From the cell containing the given text, extract its center point as [x, y] coordinate. 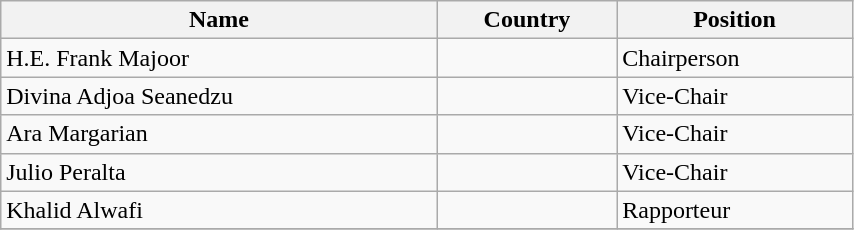
H.E. Frank Majoor [219, 58]
Position [735, 20]
Name [219, 20]
Country [526, 20]
Chairperson [735, 58]
Khalid Alwafi [219, 210]
Divina Adjoa Seanedzu [219, 96]
Rapporteur [735, 210]
Ara Margarian [219, 134]
Julio Peralta [219, 172]
